Output the (x, y) coordinate of the center of the cell containing the given text.  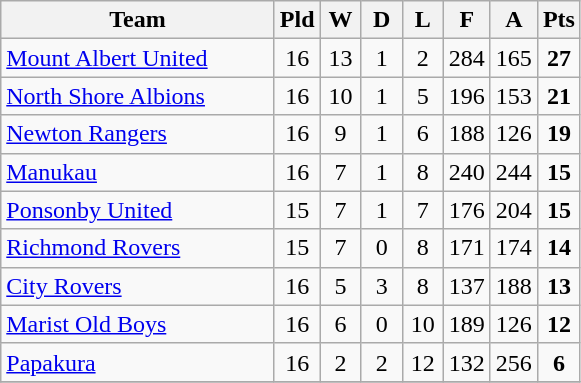
9 (340, 134)
137 (466, 286)
165 (514, 58)
14 (558, 248)
L (422, 20)
Mount Albert United (138, 58)
174 (514, 248)
Pld (297, 20)
256 (514, 362)
Papakura (138, 362)
27 (558, 58)
240 (466, 172)
W (340, 20)
196 (466, 96)
171 (466, 248)
176 (466, 210)
Newton Rangers (138, 134)
F (466, 20)
City Rovers (138, 286)
Marist Old Boys (138, 324)
Team (138, 20)
19 (558, 134)
21 (558, 96)
284 (466, 58)
204 (514, 210)
Richmond Rovers (138, 248)
North Shore Albions (138, 96)
189 (466, 324)
244 (514, 172)
Manukau (138, 172)
Pts (558, 20)
3 (382, 286)
132 (466, 362)
Ponsonby United (138, 210)
153 (514, 96)
D (382, 20)
A (514, 20)
